Search for the cell housing the specified text and yield its [X, Y] center coordinate. 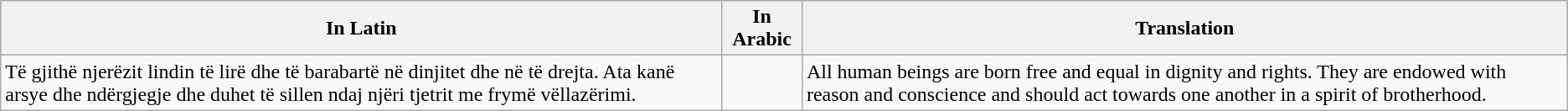
In Arabic [762, 29]
Translation [1184, 29]
In Latin [362, 29]
